Pinpoint the cell where the given text exists, returning its (X, Y) midpoint coordinate. 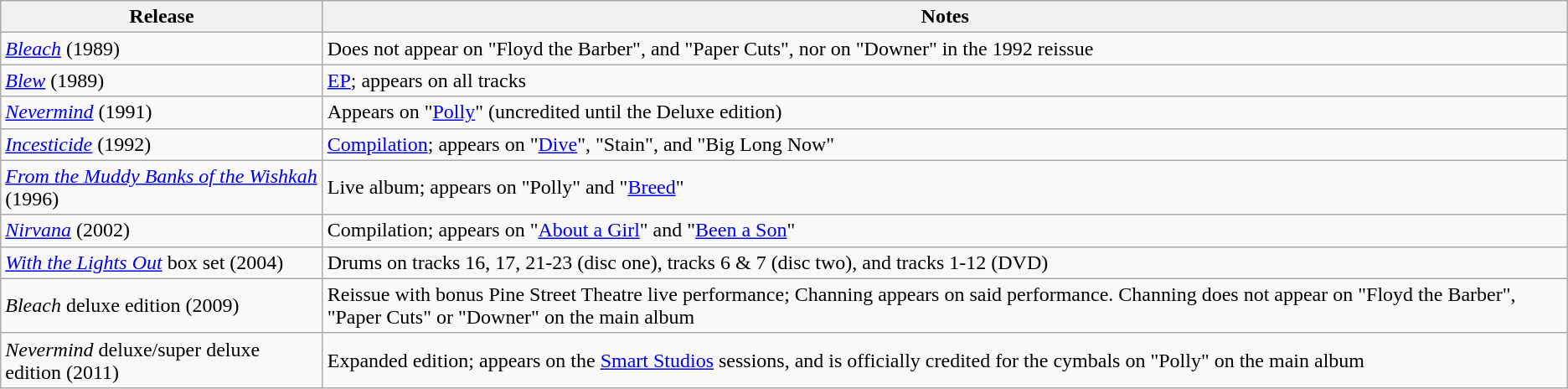
Compilation; appears on "Dive", "Stain", and "Big Long Now" (945, 144)
Notes (945, 17)
Nirvana (2002) (162, 231)
Incesticide (1992) (162, 144)
Release (162, 17)
Does not appear on "Floyd the Barber", and "Paper Cuts", nor on "Downer" in the 1992 reissue (945, 49)
EP; appears on all tracks (945, 80)
Blew (1989) (162, 80)
Live album; appears on "Polly" and "Breed" (945, 188)
Compilation; appears on "About a Girl" and "Been a Son" (945, 231)
Nevermind deluxe/super deluxe edition (2011) (162, 360)
Nevermind (1991) (162, 112)
Bleach deluxe edition (2009) (162, 305)
With the Lights Out box set (2004) (162, 262)
Drums on tracks 16, 17, 21-23 (disc one), tracks 6 & 7 (disc two), and tracks 1-12 (DVD) (945, 262)
Expanded edition; appears on the Smart Studios sessions, and is officially credited for the cymbals on "Polly" on the main album (945, 360)
From the Muddy Banks of the Wishkah (1996) (162, 188)
Bleach (1989) (162, 49)
Appears on "Polly" (uncredited until the Deluxe edition) (945, 112)
